Capture the cell that displays the provided text and extract its [x, y] central coordinate. 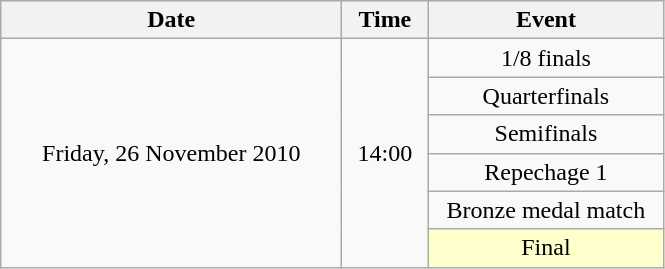
14:00 [385, 153]
Final [546, 248]
Friday, 26 November 2010 [172, 153]
Quarterfinals [546, 96]
Date [172, 20]
Semifinals [546, 134]
Bronze medal match [546, 210]
1/8 finals [546, 58]
Event [546, 20]
Repechage 1 [546, 172]
Time [385, 20]
